Return the (X, Y) coordinate for the center point of the cell that contains the specified text.  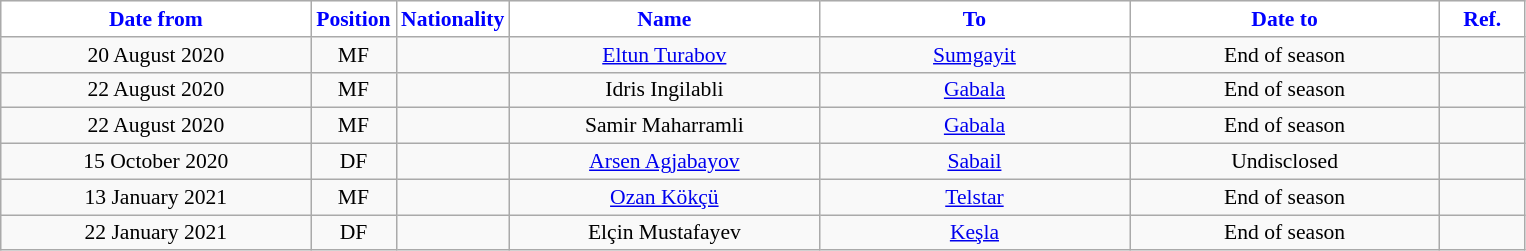
Position (354, 19)
Sumgayit (974, 55)
Keşla (974, 233)
Arsen Agjabayov (664, 162)
15 October 2020 (156, 162)
Sabail (974, 162)
Date from (156, 19)
Undisclosed (1285, 162)
22 January 2021 (156, 233)
Nationality (452, 19)
13 January 2021 (156, 197)
Date to (1285, 19)
20 August 2020 (156, 55)
Eltun Turabov (664, 55)
Idris Ingilabli (664, 90)
Ozan Kökçü (664, 197)
Name (664, 19)
Ref. (1482, 19)
To (974, 19)
Telstar (974, 197)
Samir Maharramli (664, 126)
Elçin Mustafayev (664, 233)
